Determine the (X, Y) coordinate at the center of the cell enclosing the given text.  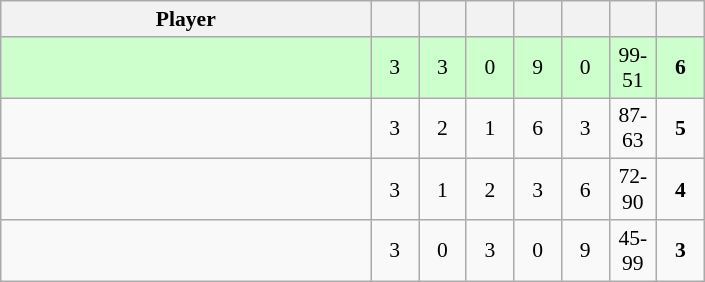
Player (186, 19)
72-90 (633, 190)
4 (681, 190)
99-51 (633, 68)
87-63 (633, 128)
45-99 (633, 250)
5 (681, 128)
